Capture the cell that displays the provided text and extract its (X, Y) central coordinate. 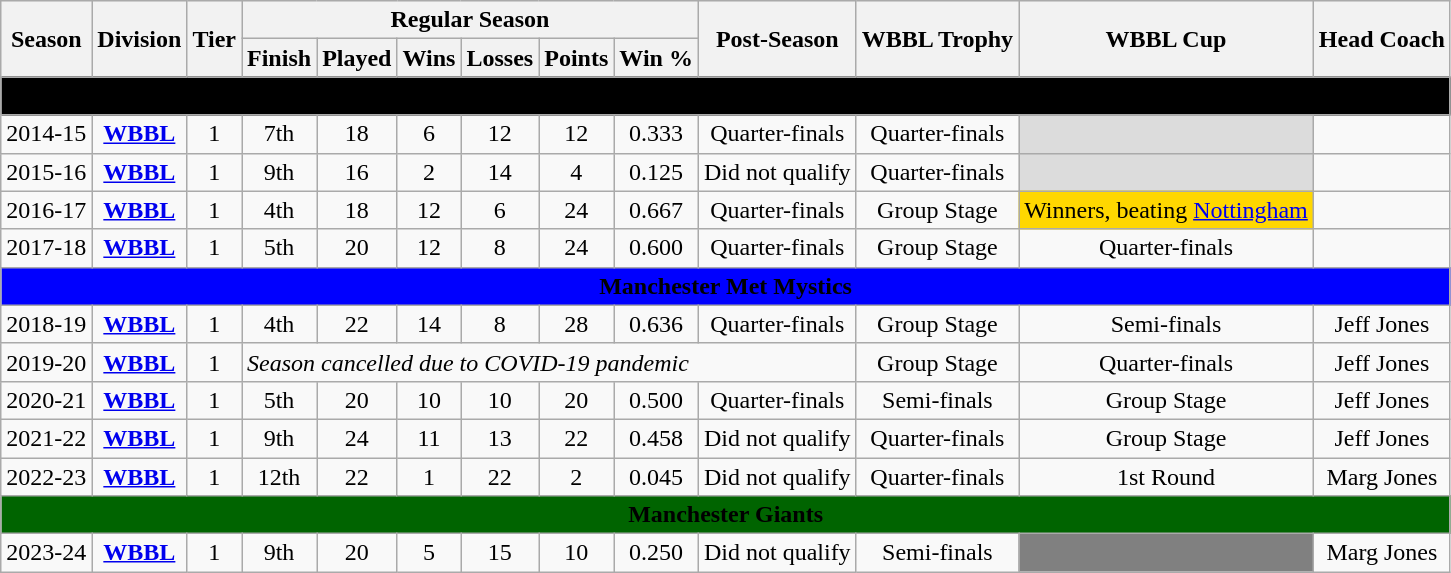
0.125 (656, 172)
5 (429, 553)
2020-21 (46, 400)
Season (46, 39)
2014-15 (46, 134)
2018-19 (46, 324)
2022-23 (46, 477)
4 (576, 172)
7th (280, 134)
WBBL Cup (1166, 39)
0.250 (656, 553)
0.333 (656, 134)
0.458 (656, 438)
11 (429, 438)
2016-17 (46, 210)
Tier (214, 39)
13 (500, 438)
Points (576, 58)
0.667 (656, 210)
Finish (280, 58)
Win % (656, 58)
16 (357, 172)
2015-16 (46, 172)
2019-20 (46, 362)
0.600 (656, 248)
Head Coach (1382, 39)
Losses (500, 58)
2017-18 (46, 248)
1st Round (1166, 477)
Manchester Met Mystics (726, 286)
Division (140, 39)
15 (500, 553)
28 (576, 324)
2023-24 (46, 553)
Regular Season (470, 20)
12th (280, 477)
Manchester Mystics (726, 96)
0.045 (656, 477)
Season cancelled due to COVID-19 pandemic (550, 362)
0.500 (656, 400)
2021-22 (46, 438)
WBBL Trophy (937, 39)
Manchester Giants (726, 515)
Post-Season (777, 39)
Played (357, 58)
Winners, beating Nottingham (1166, 210)
0.636 (656, 324)
Wins (429, 58)
